Locate the cell with the specified text and output its [X, Y] center coordinate. 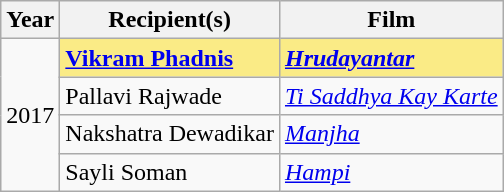
Recipient(s) [170, 20]
Year [30, 20]
Ti Saddhya Kay Karte [391, 96]
Manjha [391, 134]
Nakshatra Dewadikar [170, 134]
Film [391, 20]
Pallavi Rajwade [170, 96]
Hrudayantar [391, 58]
Hampi [391, 172]
Sayli Soman [170, 172]
Vikram Phadnis [170, 58]
2017 [30, 115]
